Return [x, y] of the center of cell containing provided text 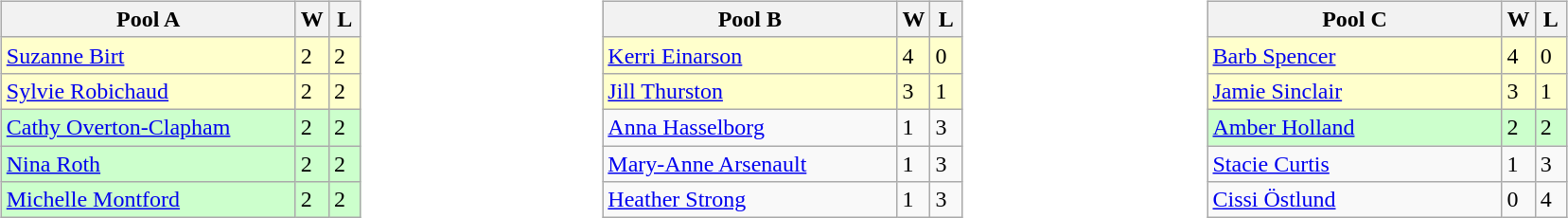
Cathy Overton-Clapham [148, 127]
Jill Thurston [749, 91]
Nina Roth [148, 164]
Michelle Montford [148, 200]
Stacie Curtis [1355, 164]
Amber Holland [1355, 127]
Jamie Sinclair [1355, 91]
Anna Hasselborg [749, 127]
Pool B [749, 19]
Sylvie Robichaud [148, 91]
Barb Spencer [1355, 55]
Mary-Anne Arsenault [749, 164]
Kerri Einarson [749, 55]
Pool C [1355, 19]
Heather Strong [749, 200]
Pool A [148, 19]
Cissi Östlund [1355, 200]
Suzanne Birt [148, 55]
